Provide the (x, y) coordinate of the cell's center where the given text is located.  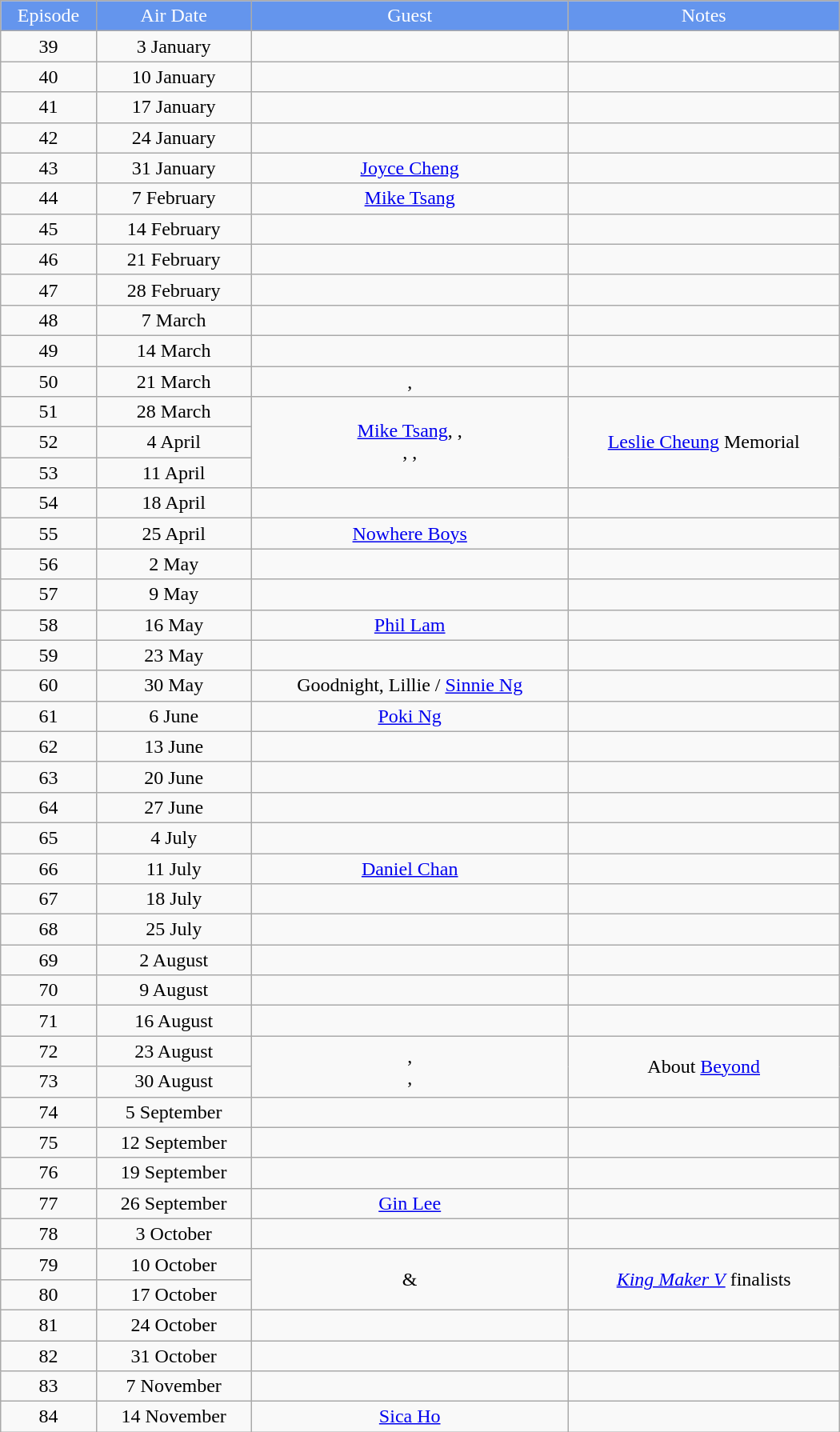
61 (48, 716)
4 April (174, 442)
7 March (174, 320)
80 (48, 1294)
66 (48, 868)
73 (48, 1082)
10 January (174, 77)
68 (48, 930)
62 (48, 746)
4 July (174, 838)
21 March (174, 382)
21 February (174, 259)
Joyce Cheng (410, 168)
65 (48, 838)
26 September (174, 1203)
, (410, 382)
53 (48, 473)
25 July (174, 930)
3 October (174, 1234)
Goodnight, Lillie / Sinnie Ng (410, 686)
About Beyond (704, 1066)
40 (48, 77)
71 (48, 1021)
83 (48, 1386)
& (410, 1279)
16 May (174, 625)
Poki Ng (410, 716)
Mike Tsang, , , , (410, 442)
17 October (174, 1294)
31 January (174, 168)
47 (48, 290)
75 (48, 1142)
Phil Lam (410, 625)
9 August (174, 990)
Notes (704, 16)
58 (48, 625)
78 (48, 1234)
28 February (174, 290)
45 (48, 229)
28 March (174, 412)
39 (48, 46)
7 November (174, 1386)
9 May (174, 594)
2 May (174, 564)
5 September (174, 1112)
81 (48, 1325)
59 (48, 655)
12 September (174, 1142)
Leslie Cheung Memorial (704, 442)
44 (48, 198)
14 November (174, 1417)
49 (48, 350)
54 (48, 503)
11 July (174, 868)
Guest (410, 16)
27 June (174, 807)
13 June (174, 746)
64 (48, 807)
6 June (174, 716)
57 (48, 594)
19 September (174, 1173)
70 (48, 990)
16 August (174, 1021)
23 May (174, 655)
Mike Tsang (410, 198)
69 (48, 960)
20 June (174, 777)
77 (48, 1203)
41 (48, 107)
10 October (174, 1264)
42 (48, 138)
82 (48, 1356)
3 January (174, 46)
14 February (174, 229)
17 January (174, 107)
52 (48, 442)
30 August (174, 1082)
72 (48, 1051)
Gin Lee (410, 1203)
Air Date (174, 16)
79 (48, 1264)
60 (48, 686)
11 April (174, 473)
23 August (174, 1051)
Episode (48, 16)
Daniel Chan (410, 868)
Nowhere Boys (410, 534)
24 January (174, 138)
63 (48, 777)
56 (48, 564)
31 October (174, 1356)
18 April (174, 503)
24 October (174, 1325)
Sica Ho (410, 1417)
14 March (174, 350)
76 (48, 1173)
51 (48, 412)
7 February (174, 198)
67 (48, 899)
, , (410, 1066)
74 (48, 1112)
48 (48, 320)
18 July (174, 899)
46 (48, 259)
2 August (174, 960)
King Maker V finalists (704, 1279)
25 April (174, 534)
84 (48, 1417)
30 May (174, 686)
50 (48, 382)
55 (48, 534)
43 (48, 168)
